From the cell containing the given text, extract its center point as (X, Y) coordinate. 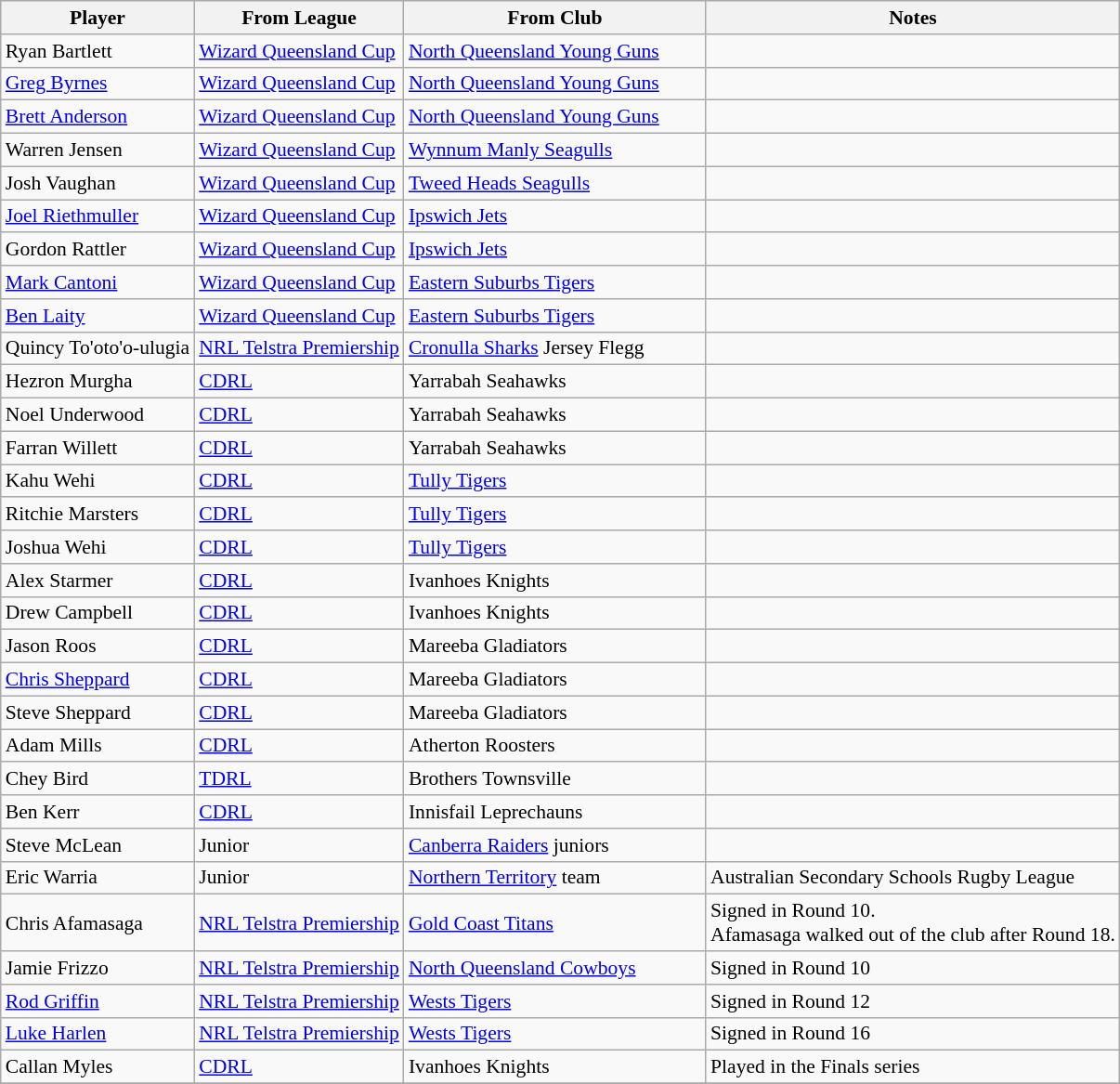
Hezron Murgha (98, 382)
Atherton Roosters (555, 746)
From League (299, 18)
Farran Willett (98, 448)
Tweed Heads Seagulls (555, 183)
From Club (555, 18)
Drew Campbell (98, 613)
Jason Roos (98, 646)
Cronulla Sharks Jersey Flegg (555, 348)
Notes (913, 18)
Steve McLean (98, 845)
Warren Jensen (98, 150)
Signed in Round 10 (913, 968)
Luke Harlen (98, 1034)
Steve Sheppard (98, 712)
Alex Starmer (98, 581)
Brett Anderson (98, 117)
TDRL (299, 779)
Ryan Bartlett (98, 51)
Joel Riethmuller (98, 216)
Chris Afamasaga (98, 923)
Signed in Round 12 (913, 1001)
North Queensland Cowboys (555, 968)
Canberra Raiders juniors (555, 845)
Ben Laity (98, 316)
Rod Griffin (98, 1001)
Jamie Frizzo (98, 968)
Signed in Round 10.Afamasaga walked out of the club after Round 18. (913, 923)
Ritchie Marsters (98, 515)
Northern Territory team (555, 878)
Joshua Wehi (98, 547)
Josh Vaughan (98, 183)
Innisfail Leprechauns (555, 812)
Quincy To'oto'o-ulugia (98, 348)
Eric Warria (98, 878)
Player (98, 18)
Brothers Townsville (555, 779)
Gold Coast Titans (555, 923)
Australian Secondary Schools Rugby League (913, 878)
Chey Bird (98, 779)
Noel Underwood (98, 415)
Gordon Rattler (98, 250)
Callan Myles (98, 1067)
Ben Kerr (98, 812)
Signed in Round 16 (913, 1034)
Adam Mills (98, 746)
Mark Cantoni (98, 282)
Greg Byrnes (98, 84)
Chris Sheppard (98, 680)
Played in the Finals series (913, 1067)
Kahu Wehi (98, 481)
Wynnum Manly Seagulls (555, 150)
